Identify which cell holds the provided text, then report its (x, y) central coordinate. 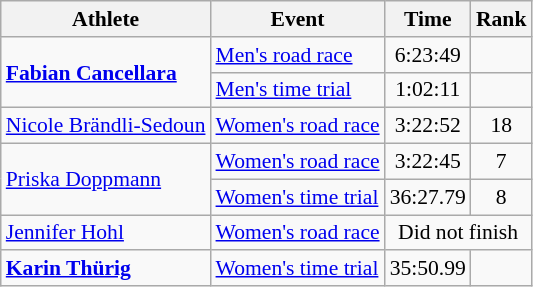
Event (298, 19)
Karin Thürig (106, 269)
6:23:49 (428, 55)
Men's time trial (298, 90)
Rank (502, 19)
36:27.79 (428, 197)
Time (428, 19)
Athlete (106, 19)
3:22:45 (428, 162)
7 (502, 162)
3:22:52 (428, 126)
18 (502, 126)
35:50.99 (428, 269)
Did not finish (458, 233)
Fabian Cancellara (106, 72)
Nicole Brändli-Sedoun (106, 126)
Men's road race (298, 55)
Jennifer Hohl (106, 233)
1:02:11 (428, 90)
8 (502, 197)
Priska Doppmann (106, 180)
